Find where the given text appears and provide that cell's center as [X, Y] coordinate. 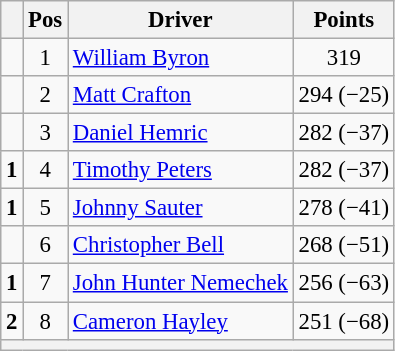
Daniel Hemric [181, 133]
Driver [181, 20]
William Byron [181, 58]
8 [46, 321]
5 [46, 208]
Christopher Bell [181, 245]
4 [46, 170]
251 (−68) [344, 321]
John Hunter Nemechek [181, 283]
268 (−51) [344, 245]
294 (−25) [344, 95]
Matt Crafton [181, 95]
Cameron Hayley [181, 321]
278 (−41) [344, 208]
Johnny Sauter [181, 208]
Timothy Peters [181, 170]
319 [344, 58]
Points [344, 20]
7 [46, 283]
Pos [46, 20]
256 (−63) [344, 283]
3 [46, 133]
6 [46, 245]
